Return (X, Y) of the center of cell containing provided text 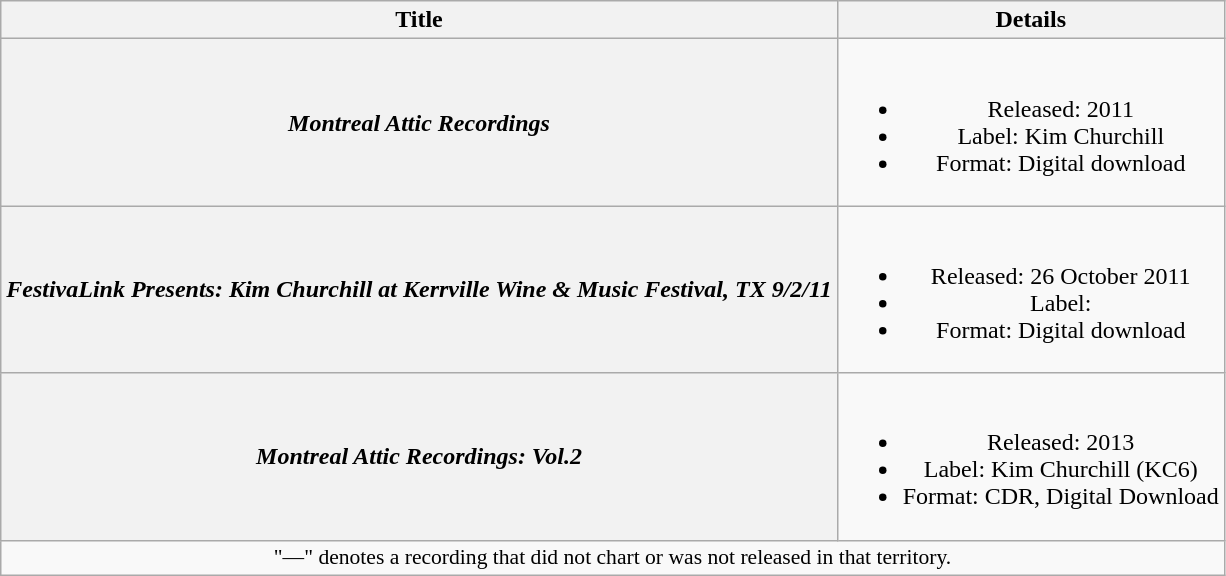
Title (419, 20)
FestivaLink Presents: Kim Churchill at Kerrville Wine & Music Festival, TX 9/2/11 (419, 290)
Released: 2013Label: Kim Churchill (KC6)Format: CDR, Digital Download (1030, 456)
Montreal Attic Recordings (419, 122)
Details (1030, 20)
Released: 26 October 2011Label:Format: Digital download (1030, 290)
Released: 2011Label: Kim ChurchillFormat: Digital download (1030, 122)
Montreal Attic Recordings: Vol.2 (419, 456)
"—" denotes a recording that did not chart or was not released in that territory. (613, 558)
